From the cell containing the given text, extract its center point as [x, y] coordinate. 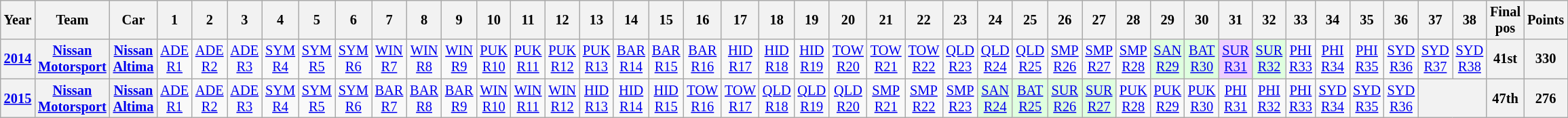
WINR9 [459, 59]
BARR9 [459, 98]
28 [1133, 20]
PHIR31 [1235, 98]
11 [528, 20]
18 [777, 20]
SYDR37 [1435, 59]
2014 [18, 59]
Team [72, 20]
BATR25 [1030, 98]
35 [1366, 20]
Points [1546, 20]
TOWR21 [886, 59]
1 [174, 20]
BATR30 [1202, 59]
BARR8 [424, 98]
2 [210, 20]
9 [459, 20]
Car [134, 20]
HIDR17 [740, 59]
Final pos [1505, 20]
10 [493, 20]
25 [1030, 20]
PUKR29 [1168, 98]
SYDR38 [1470, 59]
21 [886, 20]
SMPR27 [1099, 59]
PUKR30 [1202, 98]
TOWR22 [924, 59]
20 [848, 20]
HIDR14 [631, 98]
41st [1505, 59]
34 [1333, 20]
SMPR26 [1065, 59]
PHIR35 [1366, 59]
BARR15 [666, 59]
HIDR19 [812, 59]
3 [245, 20]
8 [424, 20]
BARR16 [702, 59]
16 [702, 20]
7 [389, 20]
QLDR20 [848, 98]
27 [1099, 20]
PUKR11 [528, 59]
QLDR19 [812, 98]
TOWR20 [848, 59]
QLDR18 [777, 98]
22 [924, 20]
WINR11 [528, 98]
4 [280, 20]
276 [1546, 98]
23 [960, 20]
31 [1235, 20]
TOWR17 [740, 98]
24 [995, 20]
SURR26 [1065, 98]
14 [631, 20]
QLDR24 [995, 59]
15 [666, 20]
47th [1505, 98]
SYDR35 [1366, 98]
SANR29 [1168, 59]
PHIR32 [1269, 98]
12 [562, 20]
SURR31 [1235, 59]
TOWR16 [702, 98]
QLDR25 [1030, 59]
WINR8 [424, 59]
PUKR12 [562, 59]
33 [1301, 20]
13 [596, 20]
PUKR28 [1133, 98]
SURR32 [1269, 59]
SANR24 [995, 98]
2015 [18, 98]
5 [317, 20]
330 [1546, 59]
PUKR10 [493, 59]
WINR12 [562, 98]
38 [1470, 20]
SMPR23 [960, 98]
32 [1269, 20]
6 [353, 20]
17 [740, 20]
30 [1202, 20]
26 [1065, 20]
SMPR22 [924, 98]
PUKR13 [596, 59]
WINR10 [493, 98]
HIDR15 [666, 98]
PHIR34 [1333, 59]
BARR7 [389, 98]
QLDR23 [960, 59]
SMPR21 [886, 98]
HIDR18 [777, 59]
Year [18, 20]
SURR27 [1099, 98]
SYDR34 [1333, 98]
HIDR13 [596, 98]
WINR7 [389, 59]
SMPR28 [1133, 59]
29 [1168, 20]
37 [1435, 20]
BARR14 [631, 59]
19 [812, 20]
36 [1401, 20]
